From the cell containing the given text, extract its center point as (x, y) coordinate. 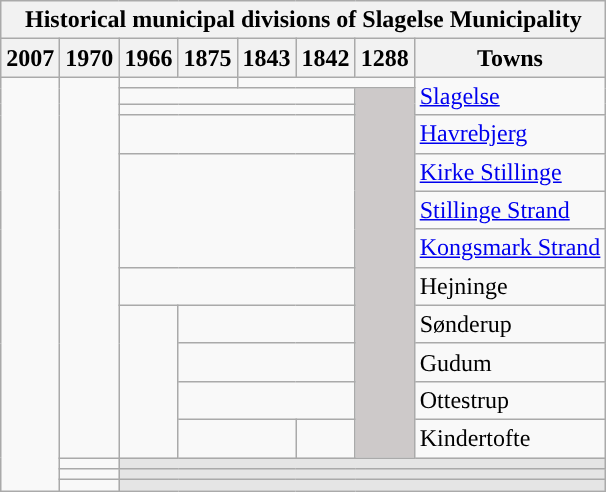
Towns (510, 58)
2007 (30, 58)
Kirke Stillinge (510, 172)
1970 (90, 58)
1288 (384, 58)
Havrebjerg (510, 134)
1966 (148, 58)
Ottestrup (510, 400)
Slagelse (510, 96)
Kindertofte (510, 438)
1875 (208, 58)
1843 (266, 58)
Sønderup (510, 324)
1842 (326, 58)
Historical municipal divisions of Slagelse Municipality (304, 20)
Kongsmark Strand (510, 248)
Hejninge (510, 286)
Gudum (510, 362)
Stillinge Strand (510, 210)
